Return (x, y) of the center of cell containing provided text 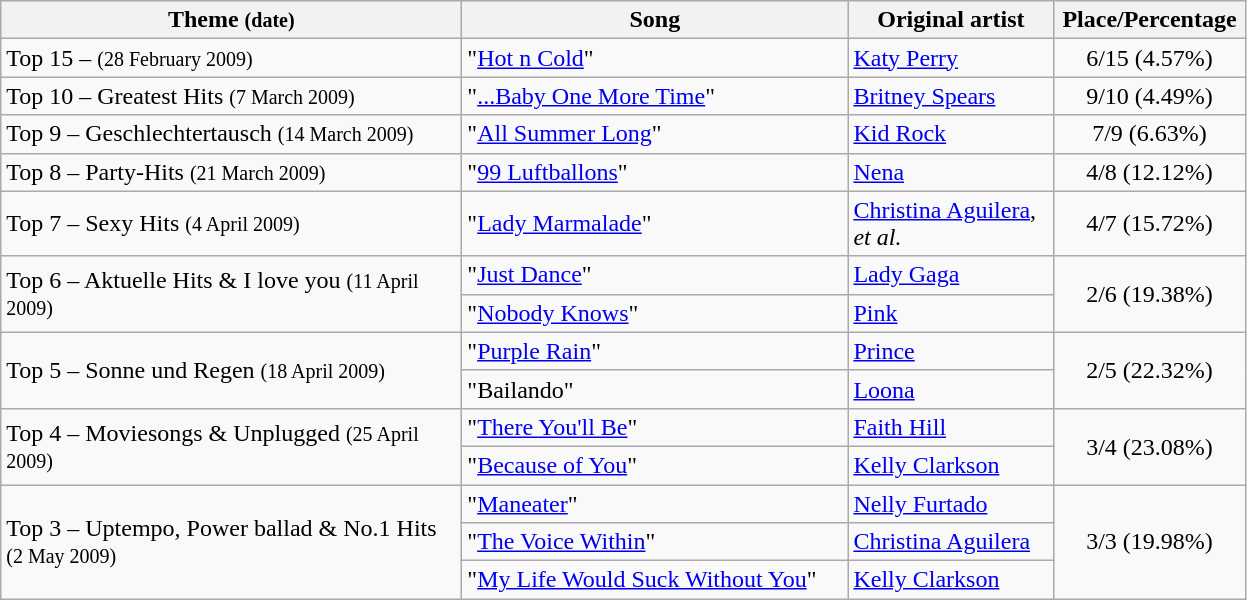
"All Summer Long" (655, 134)
Loona (951, 389)
Top 10 – Greatest Hits (7 March 2009) (232, 96)
3/3 (19.98%) (1150, 541)
"The Voice Within" (655, 542)
"99 Luftballons" (655, 172)
Nelly Furtado (951, 503)
"There You'll Be" (655, 427)
Top 6 – Aktuelle Hits & I love you (11 April 2009) (232, 294)
"...Baby One More Time" (655, 96)
Britney Spears (951, 96)
Top 4 – Moviesongs & Unplugged (25 April 2009) (232, 446)
Nena (951, 172)
"Lady Marmalade" (655, 224)
Katy Perry (951, 58)
4/7 (15.72%) (1150, 224)
Place/Percentage (1150, 20)
6/15 (4.57%) (1150, 58)
Original artist (951, 20)
2/5 (22.32%) (1150, 370)
"Maneater" (655, 503)
Lady Gaga (951, 275)
Top 5 – Sonne und Regen (18 April 2009) (232, 370)
7/9 (6.63%) (1150, 134)
"Just Dance" (655, 275)
Top 8 – Party-Hits (21 March 2009) (232, 172)
4/8 (12.12%) (1150, 172)
Top 3 – Uptempo, Power ballad & No.1 Hits (2 May 2009) (232, 541)
Faith Hill (951, 427)
"Purple Rain" (655, 351)
Christina Aguilera, et al. (951, 224)
"Because of You" (655, 465)
3/4 (23.08%) (1150, 446)
Top 15 – (28 February 2009) (232, 58)
"Hot n Cold" (655, 58)
Pink (951, 313)
"My Life Would Suck Without You" (655, 580)
Song (655, 20)
"Bailando" (655, 389)
9/10 (4.49%) (1150, 96)
Christina Aguilera (951, 542)
Top 7 – Sexy Hits (4 April 2009) (232, 224)
2/6 (19.38%) (1150, 294)
Kid Rock (951, 134)
Theme (date) (232, 20)
Prince (951, 351)
"Nobody Knows" (655, 313)
Top 9 – Geschlechtertausch (14 March 2009) (232, 134)
